Provide the [X, Y] coordinate of the cell's center where the given text is located.  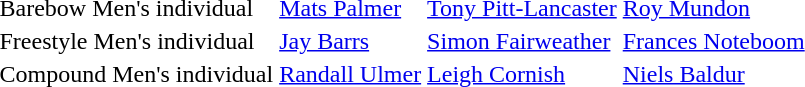
Simon Fairweather [522, 41]
Jay Barrs [350, 41]
